Return the (X, Y) coordinate for the center point of the cell that contains the specified text.  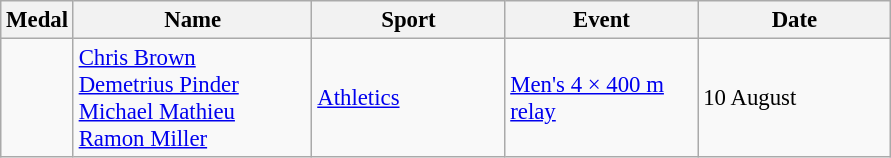
Medal (38, 20)
10 August (794, 98)
Date (794, 20)
Chris BrownDemetrius PinderMichael MathieuRamon Miller (192, 98)
Event (602, 20)
Men's 4 × 400 m relay (602, 98)
Sport (408, 20)
Athletics (408, 98)
Name (192, 20)
